Provide the [X, Y] coordinate of the cell's center where the given text is located.  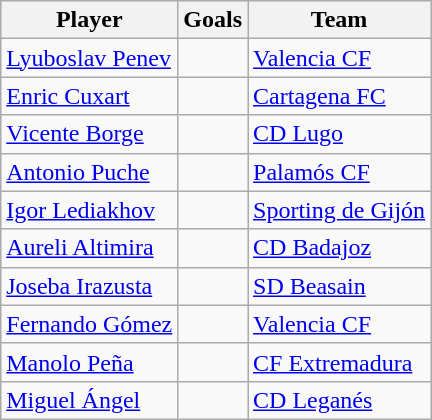
Team [340, 20]
CD Leganés [340, 400]
CD Badajoz [340, 248]
Antonio Puche [90, 172]
Manolo Peña [90, 362]
Cartagena FC [340, 96]
CD Lugo [340, 134]
SD Beasain [340, 286]
Lyuboslav Penev [90, 58]
Miguel Ángel [90, 400]
Palamós CF [340, 172]
Vicente Borge [90, 134]
Player [90, 20]
Sporting de Gijón [340, 210]
Enric Cuxart [90, 96]
CF Extremadura [340, 362]
Aureli Altimira [90, 248]
Joseba Irazusta [90, 286]
Fernando Gómez [90, 324]
Goals [213, 20]
Igor Lediakhov [90, 210]
